Identify which cell holds the provided text, then report its (X, Y) central coordinate. 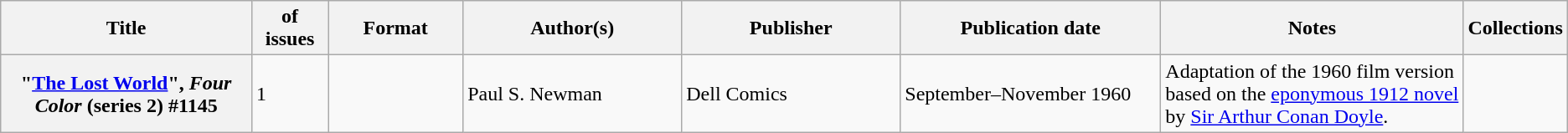
"The Lost World", Four Color (series 2) #1145 (126, 94)
September–November 1960 (1030, 94)
Publisher (791, 28)
Paul S. Newman (573, 94)
Dell Comics (791, 94)
of issues (290, 28)
Collections (1515, 28)
Adaptation of the 1960 film version based on the eponymous 1912 novel by Sir Arthur Conan Doyle. (1312, 94)
1 (290, 94)
Format (395, 28)
Publication date (1030, 28)
Title (126, 28)
Notes (1312, 28)
Author(s) (573, 28)
